From the cell containing the given text, extract its center point as [X, Y] coordinate. 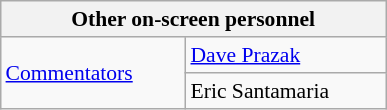
Other on-screen personnel [194, 19]
Eric Santamaria [285, 91]
Dave Prazak [285, 55]
Commentators [94, 72]
